Extract the [X, Y] coordinate from the center of the cell holding the provided text.  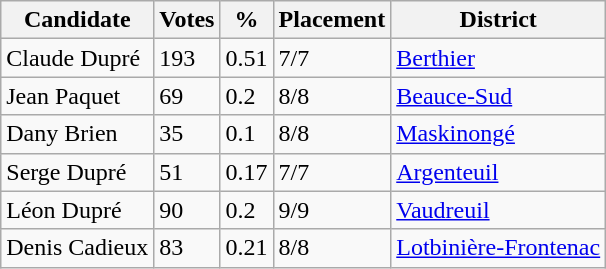
Lotbinière-Frontenac [498, 248]
Léon Dupré [78, 210]
Maskinongé [498, 134]
0.21 [246, 248]
Argenteuil [498, 172]
35 [187, 134]
Serge Dupré [78, 172]
69 [187, 96]
90 [187, 210]
Vaudreuil [498, 210]
Claude Dupré [78, 58]
51 [187, 172]
9/9 [332, 210]
Candidate [78, 20]
Jean Paquet [78, 96]
Votes [187, 20]
83 [187, 248]
Dany Brien [78, 134]
Beauce-Sud [498, 96]
% [246, 20]
0.1 [246, 134]
193 [187, 58]
0.51 [246, 58]
District [498, 20]
Berthier [498, 58]
Denis Cadieux [78, 248]
0.17 [246, 172]
Placement [332, 20]
